Return the [x, y] coordinate for the center point of the cell that contains the specified text.  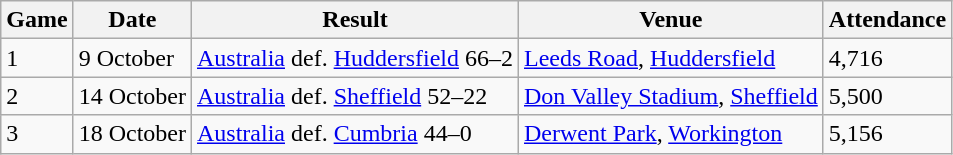
Venue [670, 20]
Leeds Road, Huddersfield [670, 58]
5,500 [887, 96]
Don Valley Stadium, Sheffield [670, 96]
9 October [132, 58]
3 [37, 134]
1 [37, 58]
4,716 [887, 58]
Attendance [887, 20]
5,156 [887, 134]
Australia def. Huddersfield 66–2 [354, 58]
2 [37, 96]
Australia def. Cumbria 44–0 [354, 134]
Date [132, 20]
Derwent Park, Workington [670, 134]
18 October [132, 134]
Result [354, 20]
Australia def. Sheffield 52–22 [354, 96]
Game [37, 20]
14 October [132, 96]
